Find where the given text appears and provide that cell's center as [X, Y] coordinate. 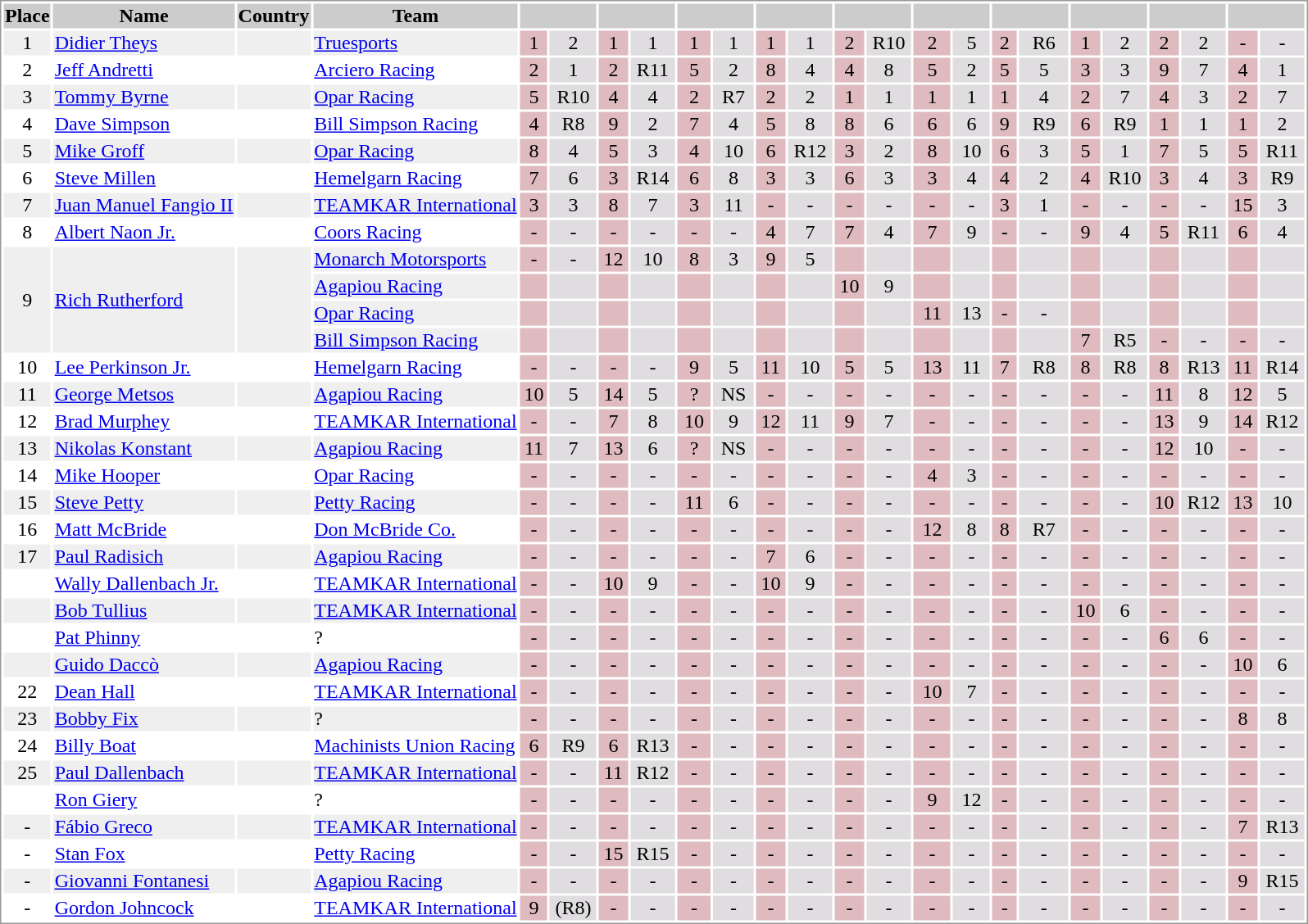
Tommy Byrne [144, 97]
Team [416, 16]
Machinists Union Racing [416, 746]
Ron Giery [144, 800]
Don McBride Co. [416, 530]
22 [27, 692]
Didier Theys [144, 43]
Country [274, 16]
Bob Tullius [144, 610]
24 [27, 746]
(R8) [574, 908]
Guido Daccò [144, 664]
Gordon Johncock [144, 908]
Fábio Greco [144, 827]
Mike Hooper [144, 476]
Stan Fox [144, 854]
Coors Racing [416, 232]
Monarch Motorsports [416, 260]
23 [27, 718]
Bobby Fix [144, 718]
Billy Boat [144, 746]
Jeff Andretti [144, 70]
Giovanni Fontanesi [144, 881]
Truesports [416, 43]
Name [144, 16]
Place [27, 16]
Juan Manuel Fangio II [144, 206]
Mike Groff [144, 152]
George Metsos [144, 394]
16 [27, 530]
Rich Rutherford [144, 300]
Pat Phinny [144, 638]
Dave Simpson [144, 124]
Paul Radisich [144, 556]
Brad Murphey [144, 422]
17 [27, 556]
Arciero Racing [416, 70]
Albert Naon Jr. [144, 232]
Steve Millen [144, 178]
Paul Dallenbach [144, 772]
R6 [1044, 43]
Wally Dallenbach Jr. [144, 584]
R5 [1124, 340]
25 [27, 772]
Matt McBride [144, 530]
Nikolas Konstant [144, 448]
Dean Hall [144, 692]
Steve Petty [144, 502]
Lee Perkinson Jr. [144, 368]
